Find where the given text appears and provide that cell's center as [x, y] coordinate. 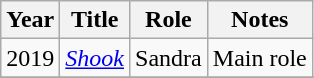
Role [169, 20]
Notes [260, 20]
Title [95, 20]
Year [30, 20]
Main role [260, 58]
Sandra [169, 58]
2019 [30, 58]
Shook [95, 58]
